Provide the (X, Y) coordinate of the cell's center where the given text is located.  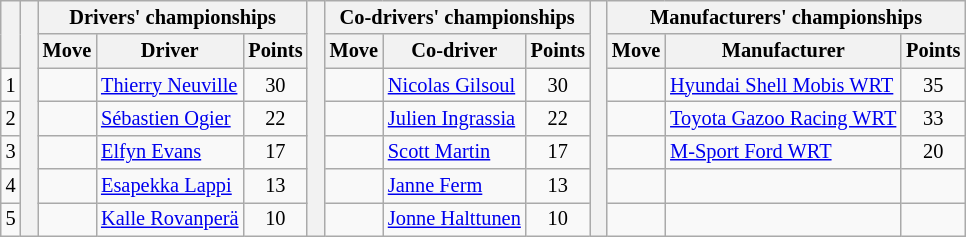
M-Sport Ford WRT (783, 152)
2 (11, 118)
Toyota Gazoo Racing WRT (783, 118)
Julien Ingrassia (454, 118)
Thierry Neuville (170, 85)
1 (11, 85)
Drivers' championships (173, 17)
Driver (170, 51)
Janne Ferm (454, 186)
Kalle Rovanperä (170, 219)
Sébastien Ogier (170, 118)
Co-driver (454, 51)
3 (11, 152)
20 (933, 152)
Manufacturers' championships (786, 17)
Co-drivers' championships (458, 17)
Nicolas Gilsoul (454, 85)
Hyundai Shell Mobis WRT (783, 85)
Jonne Halttunen (454, 219)
33 (933, 118)
Elfyn Evans (170, 152)
5 (11, 219)
35 (933, 85)
Scott Martin (454, 152)
Manufacturer (783, 51)
Esapekka Lappi (170, 186)
4 (11, 186)
